Locate the cell with the specified text and output its (X, Y) center coordinate. 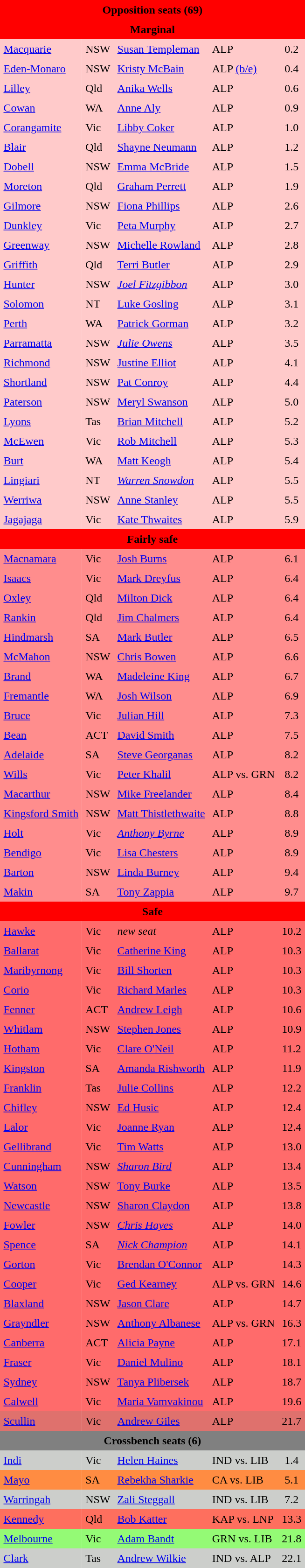
Warren Snowdon (161, 481)
Linda Burney (161, 873)
Adelaide (41, 755)
Barton (41, 873)
Milton Dick (161, 598)
Hindmarsh (41, 637)
Anne Stanley (161, 500)
13.8 (292, 1206)
Ed Husic (161, 1108)
Amanda Rishworth (161, 1069)
Brendan O'Connor (161, 1265)
Hawke (41, 931)
Catherine King (161, 951)
Libby Coker (161, 128)
Spence (41, 1245)
3.0 (292, 285)
Macquarie (41, 49)
Dunkley (41, 226)
Newcastle (41, 1206)
Lyons (41, 422)
Grayndler (41, 1323)
13.4 (292, 1167)
1.0 (292, 128)
Mayo (41, 1480)
7.2 (292, 1500)
2.7 (292, 226)
Cunningham (41, 1167)
Shayne Neumann (161, 147)
19.6 (292, 1402)
Werriwa (41, 500)
Rebekha Sharkie (161, 1480)
Oxley (41, 598)
7.5 (292, 735)
Ged Kearney (161, 1284)
Fiona Phillips (161, 206)
Hotham (41, 1049)
5.0 (292, 402)
Tony Zappia (161, 892)
17.1 (292, 1343)
Sharon Bird (161, 1167)
Shortland (41, 383)
Jason Clare (161, 1304)
18.7 (292, 1382)
Makin (41, 892)
Fowler (41, 1225)
6.9 (292, 696)
Terri Butler (161, 265)
Eden-Monaro (41, 69)
Fairly safe (152, 539)
Solomon (41, 304)
Julie Collins (161, 1088)
6.1 (292, 559)
Rankin (41, 618)
Canberra (41, 1343)
Brian Mitchell (161, 422)
Gilmore (41, 206)
Steve Georganas (161, 755)
Pat Conroy (161, 383)
David Smith (161, 735)
Justine Elliot (161, 363)
10.9 (292, 1029)
Blair (41, 147)
8.8 (292, 814)
Kingston (41, 1069)
2.9 (292, 265)
Watson (41, 1186)
Josh Burns (161, 559)
Clare O'Neil (161, 1049)
Lingiari (41, 481)
Andrew Leigh (161, 1010)
Isaacs (41, 579)
Gellibrand (41, 1147)
Bendigo (41, 853)
Cooper (41, 1284)
Graham Perrett (161, 187)
Matt Thistlethwaite (161, 814)
Safe (152, 912)
Julian Hill (161, 716)
Susan Templeman (161, 49)
Opposition seats (69) (152, 10)
11.9 (292, 1069)
Fenner (41, 1010)
Moreton (41, 187)
5.4 (292, 461)
1.4 (292, 1461)
Marginal (152, 30)
Blaxland (41, 1304)
13.5 (292, 1186)
Michelle Rowland (161, 245)
Madeleine King (161, 677)
Rob Mitchell (161, 441)
Julie Owens (161, 343)
Chris Bowen (161, 657)
Daniel Mulino (161, 1363)
Bob Katter (161, 1519)
Jim Chalmers (161, 618)
Warringah (41, 1500)
Chifley (41, 1108)
Luke Gosling (161, 304)
Ballarat (41, 951)
Tony Burke (161, 1186)
new seat (161, 931)
Kate Thwaites (161, 520)
Jagajaga (41, 520)
11.2 (292, 1049)
Richmond (41, 363)
Nick Champion (161, 1245)
Franklin (41, 1088)
12.2 (292, 1088)
Sydney (41, 1382)
GRN vs. LIB (243, 1539)
5.9 (292, 520)
5.2 (292, 422)
Lilley (41, 89)
21.7 (292, 1421)
Mark Dreyfus (161, 579)
Fraser (41, 1363)
13.3 (292, 1519)
Mark Butler (161, 637)
ALP (b/e) (243, 69)
1.9 (292, 187)
Cowan (41, 108)
Patrick Gorman (161, 324)
Dobell (41, 167)
7.3 (292, 716)
3.5 (292, 343)
Anne Aly (161, 108)
Richard Marles (161, 990)
Macnamara (41, 559)
Meryl Swanson (161, 402)
Kristy McBain (161, 69)
2.8 (292, 245)
Joanne Ryan (161, 1127)
Crossbench seats (6) (152, 1441)
3.1 (292, 304)
Chris Hayes (161, 1225)
Tanya Plibersek (161, 1382)
Griffith (41, 265)
14.0 (292, 1225)
2.6 (292, 206)
Helen Haines (161, 1461)
0.2 (292, 49)
Sharon Claydon (161, 1206)
Anthony Albanese (161, 1323)
14.6 (292, 1284)
Maria Vamvakinou (161, 1402)
Anthony Byrne (161, 833)
4.1 (292, 363)
Stephen Jones (161, 1029)
Tim Watts (161, 1147)
18.1 (292, 1363)
9.4 (292, 873)
8.4 (292, 794)
McMahon (41, 657)
Maribyrnong (41, 971)
Kennedy (41, 1519)
Brand (41, 677)
4.4 (292, 383)
21.8 (292, 1539)
Melbourne (41, 1539)
Burt (41, 461)
6.5 (292, 637)
Kingsford Smith (41, 814)
10.6 (292, 1010)
Hunter (41, 285)
Joel Fitzgibbon (161, 285)
Adam Bandt (161, 1539)
1.2 (292, 147)
14.7 (292, 1304)
Perth (41, 324)
Alicia Payne (161, 1343)
Peter Khalil (161, 775)
5.3 (292, 441)
KAP vs. LNP (243, 1519)
Lisa Chesters (161, 853)
5.1 (292, 1480)
Anika Wells (161, 89)
Wills (41, 775)
Parramatta (41, 343)
10.2 (292, 931)
Scullin (41, 1421)
0.9 (292, 108)
14.3 (292, 1265)
0.4 (292, 69)
Matt Keogh (161, 461)
CA vs. LIB (243, 1480)
0.6 (292, 89)
Zali Steggall (161, 1500)
3.2 (292, 324)
Bean (41, 735)
Peta Murphy (161, 226)
9.7 (292, 892)
Emma McBride (161, 167)
1.5 (292, 167)
Whitlam (41, 1029)
Indi (41, 1461)
Holt (41, 833)
Mike Freelander (161, 794)
Gorton (41, 1265)
Corio (41, 990)
McEwen (41, 441)
6.7 (292, 677)
Macarthur (41, 794)
Andrew Giles (161, 1421)
Greenway (41, 245)
14.1 (292, 1245)
Calwell (41, 1402)
Bruce (41, 716)
Corangamite (41, 128)
Fremantle (41, 696)
13.0 (292, 1147)
Lalor (41, 1127)
16.3 (292, 1323)
Josh Wilson (161, 696)
Bill Shorten (161, 971)
Paterson (41, 402)
6.6 (292, 657)
